Pinpoint the cell where the given text exists, returning its (x, y) midpoint coordinate. 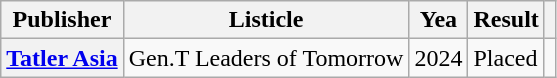
Tatler Asia (62, 58)
Publisher (62, 20)
Placed (506, 58)
Result (506, 20)
2024 (438, 58)
Yea (438, 20)
Listicle (266, 20)
Gen.T Leaders of Tomorrow (266, 58)
